From the cell containing the given text, extract its center point as [x, y] coordinate. 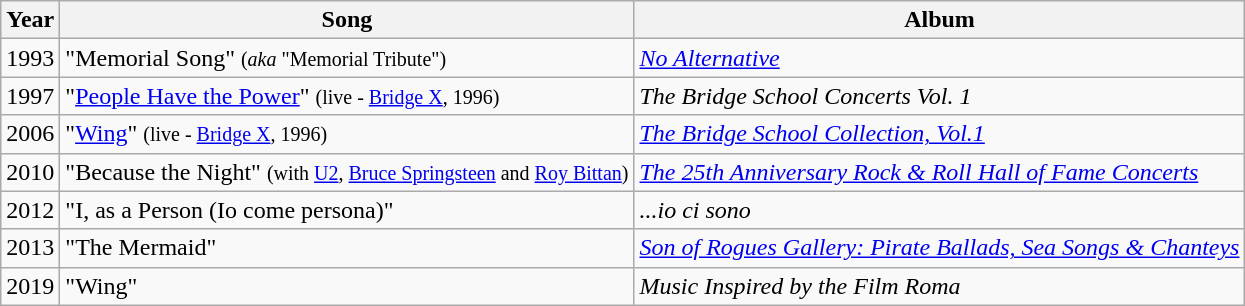
Son of Rogues Gallery: Pirate Ballads, Sea Songs & Chanteys [940, 248]
The Bridge School Concerts Vol. 1 [940, 96]
...io ci sono [940, 210]
2012 [30, 210]
"People Have the Power" (live - Bridge X, 1996) [347, 96]
The Bridge School Collection, Vol.1 [940, 134]
Music Inspired by the Film Roma [940, 286]
1993 [30, 58]
"Wing" [347, 286]
"The Mermaid" [347, 248]
Album [940, 20]
Song [347, 20]
2013 [30, 248]
Year [30, 20]
"Because the Night" (with U2, Bruce Springsteen and Roy Bittan) [347, 172]
1997 [30, 96]
"Memorial Song" (aka "Memorial Tribute") [347, 58]
2019 [30, 286]
2010 [30, 172]
The 25th Anniversary Rock & Roll Hall of Fame Concerts [940, 172]
"I, as a Person (Io come persona)" [347, 210]
No Alternative [940, 58]
2006 [30, 134]
"Wing" (live - Bridge X, 1996) [347, 134]
